Identify which cell holds the provided text, then report its (x, y) central coordinate. 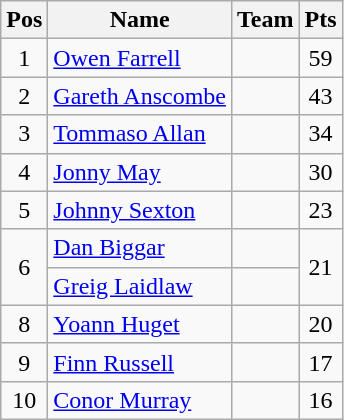
43 (320, 96)
Tommaso Allan (140, 134)
5 (24, 210)
20 (320, 324)
30 (320, 172)
Johnny Sexton (140, 210)
59 (320, 58)
17 (320, 362)
1 (24, 58)
Owen Farrell (140, 58)
Conor Murray (140, 400)
2 (24, 96)
34 (320, 134)
16 (320, 400)
Pos (24, 20)
Finn Russell (140, 362)
4 (24, 172)
6 (24, 267)
Yoann Huget (140, 324)
Dan Biggar (140, 248)
3 (24, 134)
Pts (320, 20)
Greig Laidlaw (140, 286)
10 (24, 400)
9 (24, 362)
Gareth Anscombe (140, 96)
21 (320, 267)
Team (265, 20)
Jonny May (140, 172)
8 (24, 324)
Name (140, 20)
23 (320, 210)
